Detect which cell encompasses the target text, then output its [X, Y] center coordinate. 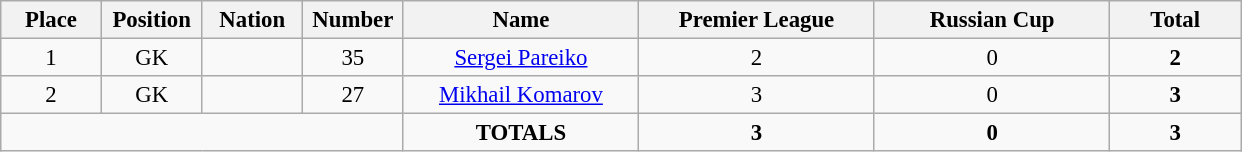
27 [354, 95]
Position [152, 20]
Sergei Pareiko [521, 58]
Russian Cup [992, 20]
Place [52, 20]
Mikhail Komarov [521, 95]
Premier League [757, 20]
TOTALS [521, 133]
Name [521, 20]
Total [1176, 20]
1 [52, 58]
Nation [252, 20]
Number [354, 20]
35 [354, 58]
